Determine the [x, y] coordinate at the center of the cell enclosing the given text.  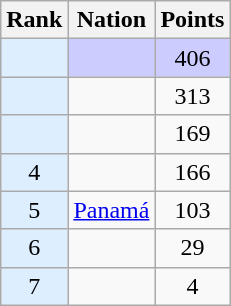
6 [34, 248]
Panamá [112, 210]
7 [34, 286]
29 [192, 248]
Rank [34, 20]
313 [192, 96]
103 [192, 210]
406 [192, 58]
Nation [112, 20]
5 [34, 210]
169 [192, 134]
Points [192, 20]
166 [192, 172]
